Scan for the cell matching the given text and deliver its (x, y) coordinate at center. 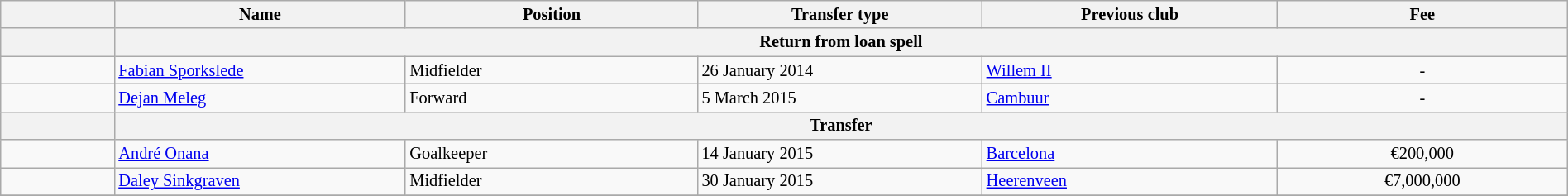
Goalkeeper (551, 154)
Dejan Meleg (260, 98)
€200,000 (1422, 154)
Name (260, 14)
Fee (1422, 14)
Return from loan spell (840, 42)
Willem II (1130, 70)
Heerenveen (1130, 181)
Daley Sinkgraven (260, 181)
Position (551, 14)
€7,000,000 (1422, 181)
30 January 2015 (840, 181)
Transfer (840, 126)
Forward (551, 98)
Fabian Sporkslede (260, 70)
Cambuur (1130, 98)
Previous club (1130, 14)
André Onana (260, 154)
14 January 2015 (840, 154)
Barcelona (1130, 154)
5 March 2015 (840, 98)
26 January 2014 (840, 70)
Transfer type (840, 14)
